Return the [x, y] coordinate for the center point of the cell that contains the specified text.  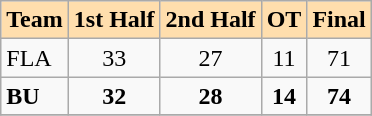
Final [339, 20]
28 [210, 96]
27 [210, 58]
1st Half [114, 20]
OT [284, 20]
14 [284, 96]
2nd Half [210, 20]
32 [114, 96]
BU [35, 96]
11 [284, 58]
FLA [35, 58]
71 [339, 58]
74 [339, 96]
33 [114, 58]
Team [35, 20]
